Detect which cell encompasses the target text, then output its (X, Y) center coordinate. 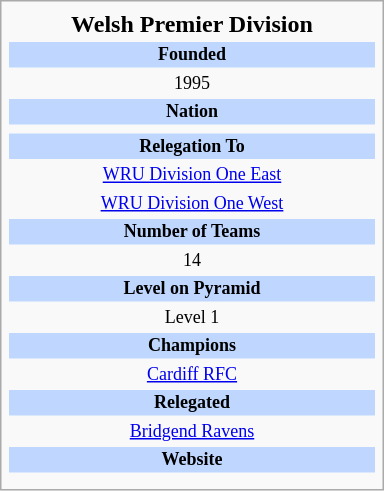
1995 (192, 84)
14 (192, 261)
Level 1 (192, 318)
Cardiff RFC (192, 375)
Nation (192, 112)
Relegation To (192, 147)
Level on Pyramid (192, 289)
Welsh Premier Division (192, 24)
Website (192, 460)
Bridgend Ravens (192, 432)
WRU Division One West (192, 204)
Number of Teams (192, 232)
Relegated (192, 403)
Champions (192, 346)
WRU Division One East (192, 175)
Founded (192, 55)
